Find where the given text appears and provide that cell's center as [x, y] coordinate. 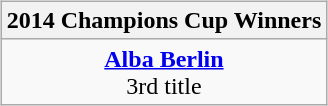
2014 Champions Cup Winners [164, 20]
Alba Berlin3rd title [164, 72]
